Provide the (x, y) coordinate of the cell's center where the given text is located.  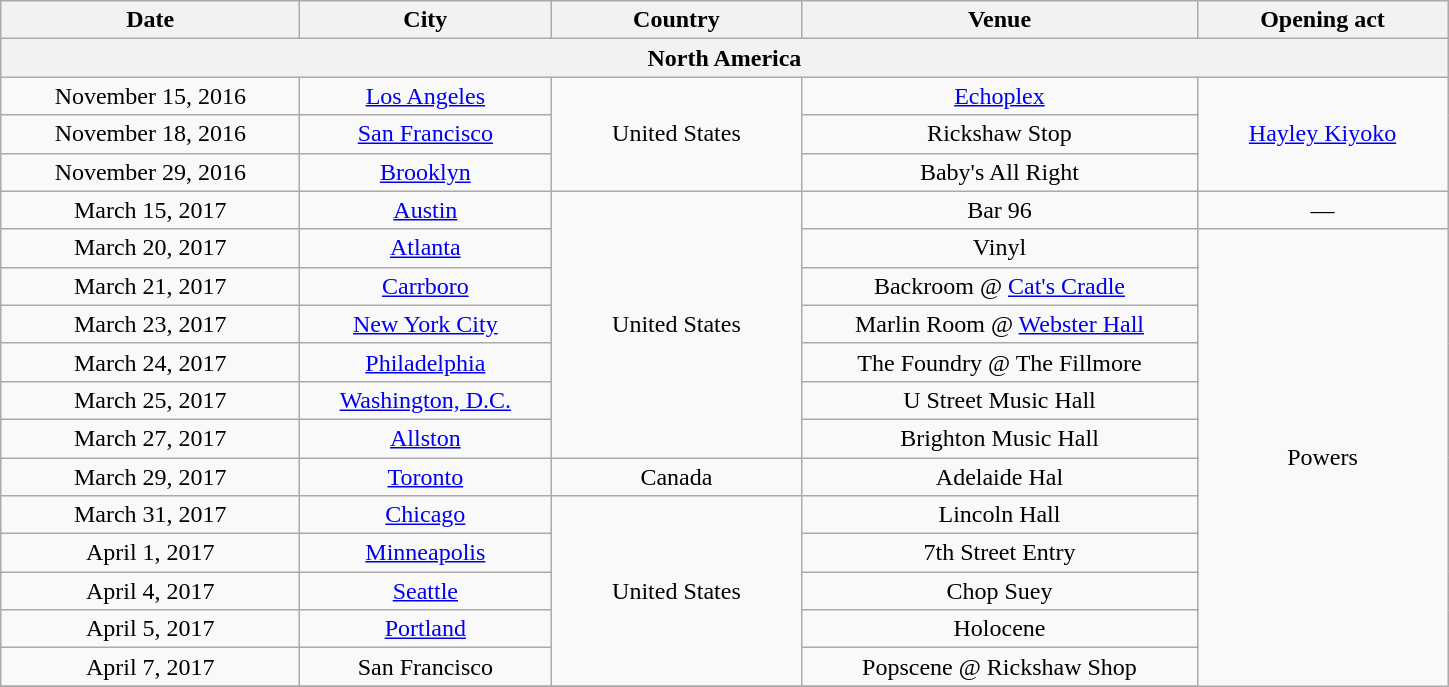
The Foundry @ The Fillmore (1000, 362)
Date (150, 20)
Bar 96 (1000, 210)
March 29, 2017 (150, 477)
April 4, 2017 (150, 591)
Marlin Room @ Webster Hall (1000, 324)
April 7, 2017 (150, 667)
Holocene (1000, 629)
Brooklyn (426, 172)
March 21, 2017 (150, 286)
Chicago (426, 515)
Atlanta (426, 248)
Popscene @ Rickshaw Shop (1000, 667)
March 20, 2017 (150, 248)
March 27, 2017 (150, 438)
November 18, 2016 (150, 134)
North America (724, 58)
7th Street Entry (1000, 553)
Carrboro (426, 286)
Adelaide Hal (1000, 477)
March 31, 2017 (150, 515)
March 24, 2017 (150, 362)
April 1, 2017 (150, 553)
Echoplex (1000, 96)
April 5, 2017 (150, 629)
November 29, 2016 (150, 172)
Country (676, 20)
Portland (426, 629)
Philadelphia (426, 362)
Brighton Music Hall (1000, 438)
Washington, D.C. (426, 400)
Hayley Kiyoko (1322, 134)
Vinyl (1000, 248)
March 23, 2017 (150, 324)
March 25, 2017 (150, 400)
Backroom @ Cat's Cradle (1000, 286)
Chop Suey (1000, 591)
Los Angeles (426, 96)
Rickshaw Stop (1000, 134)
Allston (426, 438)
Austin (426, 210)
Canada (676, 477)
Seattle (426, 591)
Toronto (426, 477)
— (1322, 210)
Minneapolis (426, 553)
Lincoln Hall (1000, 515)
U Street Music Hall (1000, 400)
Venue (1000, 20)
Powers (1322, 458)
New York City (426, 324)
March 15, 2017 (150, 210)
November 15, 2016 (150, 96)
City (426, 20)
Baby's All Right (1000, 172)
Opening act (1322, 20)
